Extract the [X, Y] coordinate from the center of the cell holding the provided text.  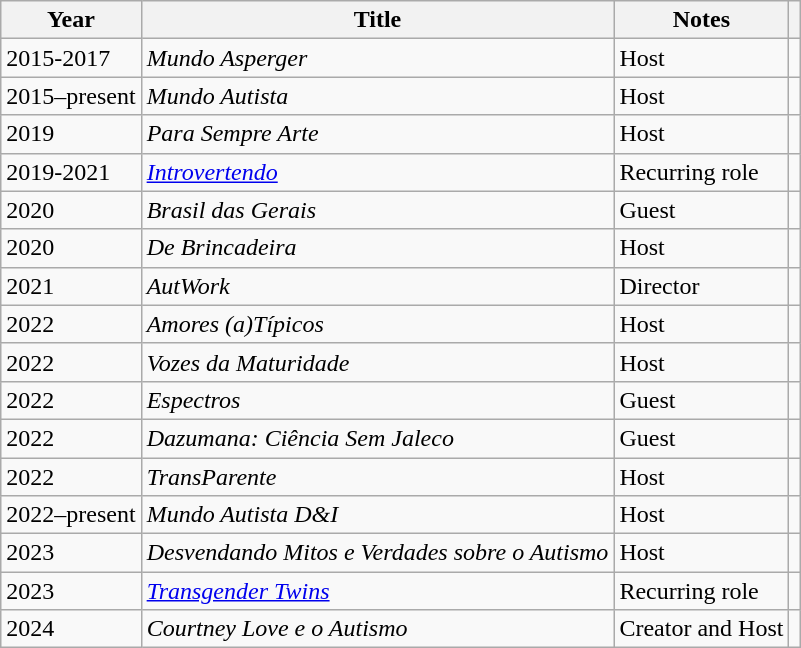
2019 [71, 134]
Introvertendo [378, 172]
Mundo Asperger [378, 58]
2022–present [71, 515]
Director [702, 286]
2024 [71, 629]
Dazumana: Ciência Sem Jaleco [378, 438]
Transgender Twins [378, 591]
2015–present [71, 96]
2019-2021 [71, 172]
Amores (a)Típicos [378, 324]
Para Sempre Arte [378, 134]
Vozes da Maturidade [378, 362]
Mundo Autista D&I [378, 515]
Notes [702, 20]
Espectros [378, 400]
Title [378, 20]
2015-2017 [71, 58]
Courtney Love e o Autismo [378, 629]
Creator and Host [702, 629]
Brasil das Gerais [378, 210]
2021 [71, 286]
AutWork [378, 286]
Mundo Autista [378, 96]
Year [71, 20]
Desvendando Mitos e Verdades sobre o Autismo [378, 553]
TransParente [378, 477]
De Brincadeira [378, 248]
